Locate the cell with the specified text and output its [x, y] center coordinate. 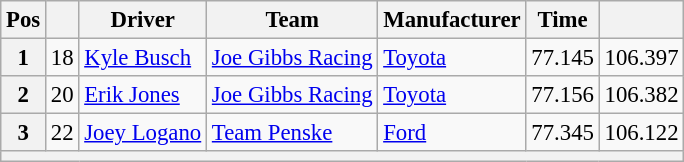
106.122 [642, 133]
77.156 [562, 95]
Time [562, 20]
18 [62, 58]
77.145 [562, 58]
3 [24, 133]
20 [62, 95]
2 [24, 95]
1 [24, 58]
Joey Logano [143, 133]
Team Penske [292, 133]
106.397 [642, 58]
77.345 [562, 133]
Kyle Busch [143, 58]
Team [292, 20]
Pos [24, 20]
Driver [143, 20]
22 [62, 133]
Ford [452, 133]
Erik Jones [143, 95]
106.382 [642, 95]
Manufacturer [452, 20]
